Capture the cell that displays the provided text and extract its [x, y] central coordinate. 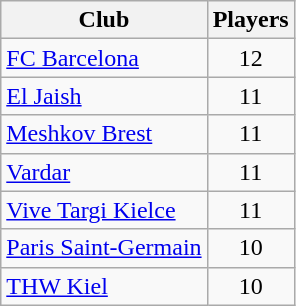
Vive Targi Kielce [104, 210]
Club [104, 20]
Meshkov Brest [104, 134]
FC Barcelona [104, 58]
Players [250, 20]
12 [250, 58]
Vardar [104, 172]
THW Kiel [104, 286]
Paris Saint-Germain [104, 248]
El Jaish [104, 96]
